Find where the given text appears and provide that cell's center as [x, y] coordinate. 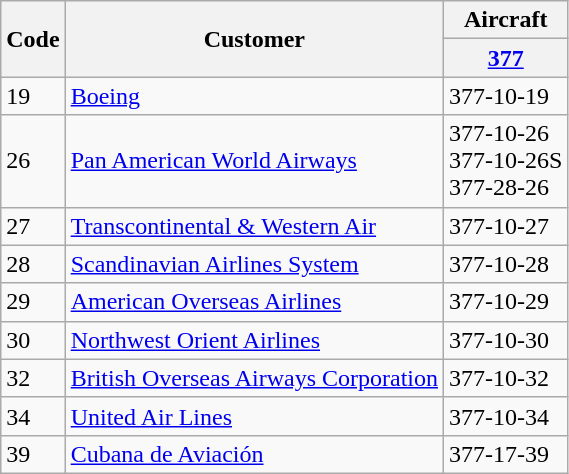
39 [33, 454]
Aircraft [506, 20]
377-10-19 [506, 96]
Customer [254, 39]
British Overseas Airways Corporation [254, 378]
Scandinavian Airlines System [254, 264]
27 [33, 226]
377-10-28 [506, 264]
19 [33, 96]
Boeing [254, 96]
377-10-26377-10-26S377-28-26 [506, 161]
United Air Lines [254, 416]
377-10-32 [506, 378]
30 [33, 340]
377-10-29 [506, 302]
Transcontinental & Western Air [254, 226]
377-10-27 [506, 226]
377-10-30 [506, 340]
26 [33, 161]
Cubana de Aviación [254, 454]
Northwest Orient Airlines [254, 340]
34 [33, 416]
28 [33, 264]
377-17-39 [506, 454]
29 [33, 302]
Pan American World Airways [254, 161]
Code [33, 39]
American Overseas Airlines [254, 302]
377-10-34 [506, 416]
32 [33, 378]
377 [506, 58]
